Provide the (X, Y) coordinate of the cell's center where the given text is located.  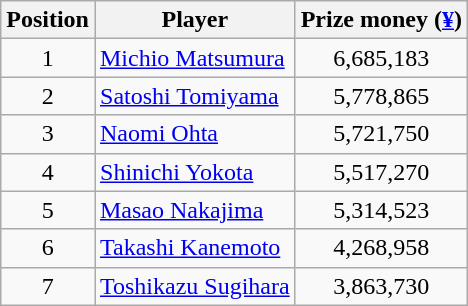
6,685,183 (381, 58)
6 (48, 248)
Satoshi Tomiyama (194, 96)
3 (48, 134)
Toshikazu Sugihara (194, 286)
5,721,750 (381, 134)
Takashi Kanemoto (194, 248)
2 (48, 96)
4 (48, 172)
Masao Nakajima (194, 210)
Position (48, 20)
1 (48, 58)
5,314,523 (381, 210)
3,863,730 (381, 286)
5,517,270 (381, 172)
5 (48, 210)
Prize money (¥) (381, 20)
Shinichi Yokota (194, 172)
Naomi Ohta (194, 134)
5,778,865 (381, 96)
Michio Matsumura (194, 58)
Player (194, 20)
4,268,958 (381, 248)
7 (48, 286)
